For the text-containing cell, return its midpoint in [x, y] coordinate format. 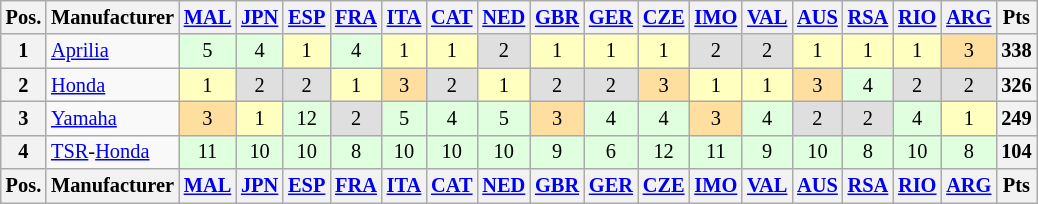
6 [611, 152]
Honda [112, 85]
338 [1016, 51]
Yamaha [112, 118]
TSR-Honda [112, 152]
249 [1016, 118]
104 [1016, 152]
326 [1016, 85]
Aprilia [112, 51]
